Detect which cell encompasses the target text, then output its [X, Y] center coordinate. 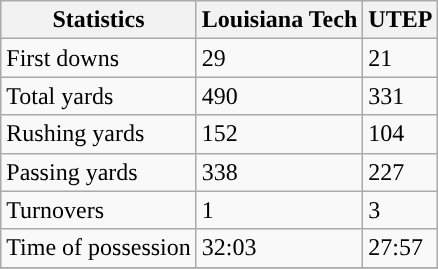
First downs [99, 58]
331 [400, 96]
227 [400, 172]
490 [279, 96]
29 [279, 58]
32:03 [279, 248]
3 [400, 210]
Turnovers [99, 210]
Louisiana Tech [279, 20]
104 [400, 134]
Rushing yards [99, 134]
Statistics [99, 20]
UTEP [400, 20]
21 [400, 58]
Time of possession [99, 248]
27:57 [400, 248]
Total yards [99, 96]
338 [279, 172]
1 [279, 210]
152 [279, 134]
Passing yards [99, 172]
